Return (x, y) of the center of cell containing provided text 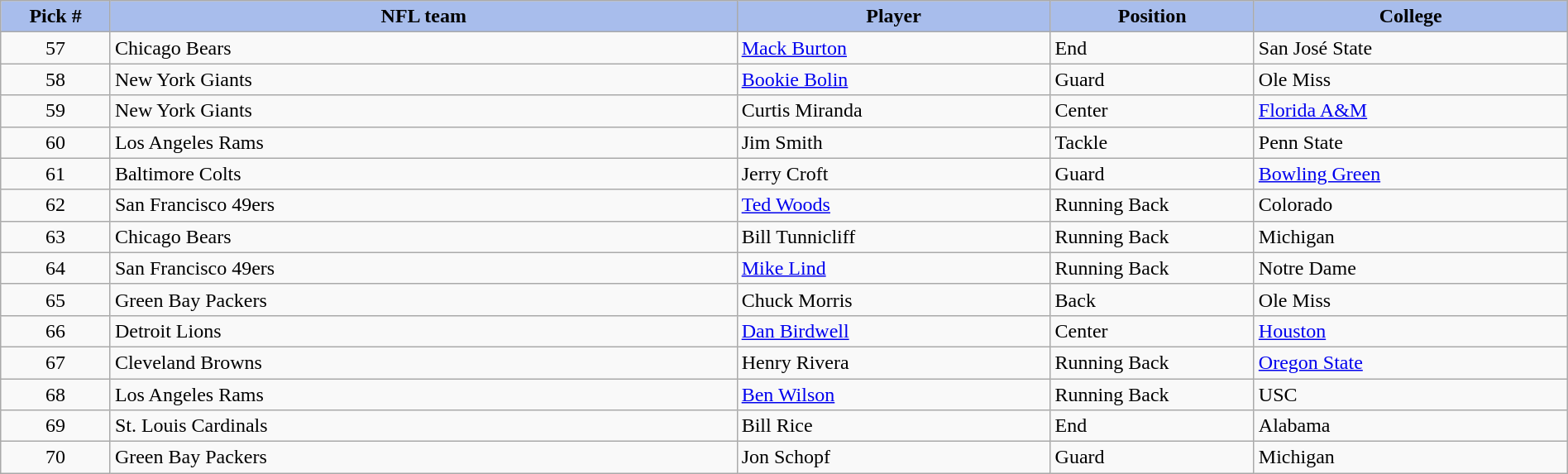
Tackle (1152, 142)
Position (1152, 17)
Pick # (56, 17)
Mack Burton (893, 48)
Henry Rivera (893, 362)
Alabama (1411, 426)
67 (56, 362)
Bill Tunnicliff (893, 237)
70 (56, 457)
USC (1411, 395)
Notre Dame (1411, 268)
Florida A&M (1411, 111)
Detroit Lions (423, 331)
66 (56, 331)
Back (1152, 299)
61 (56, 174)
Colorado (1411, 205)
Jerry Croft (893, 174)
59 (56, 111)
60 (56, 142)
Oregon State (1411, 362)
68 (56, 395)
San José State (1411, 48)
Curtis Miranda (893, 111)
64 (56, 268)
College (1411, 17)
62 (56, 205)
Jim Smith (893, 142)
Cleveland Browns (423, 362)
69 (56, 426)
Bookie Bolin (893, 79)
Ted Woods (893, 205)
57 (56, 48)
Baltimore Colts (423, 174)
Jon Schopf (893, 457)
Penn State (1411, 142)
St. Louis Cardinals (423, 426)
Player (893, 17)
Chuck Morris (893, 299)
NFL team (423, 17)
Houston (1411, 331)
63 (56, 237)
Dan Birdwell (893, 331)
65 (56, 299)
58 (56, 79)
Bill Rice (893, 426)
Bowling Green (1411, 174)
Ben Wilson (893, 395)
Mike Lind (893, 268)
